Identify which cell holds the provided text, then report its [X, Y] central coordinate. 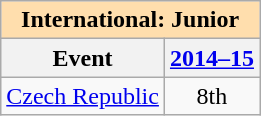
International: Junior [130, 20]
2014–15 [212, 58]
Czech Republic [83, 96]
Event [83, 58]
8th [212, 96]
